Detect which cell encompasses the target text, then output its [x, y] center coordinate. 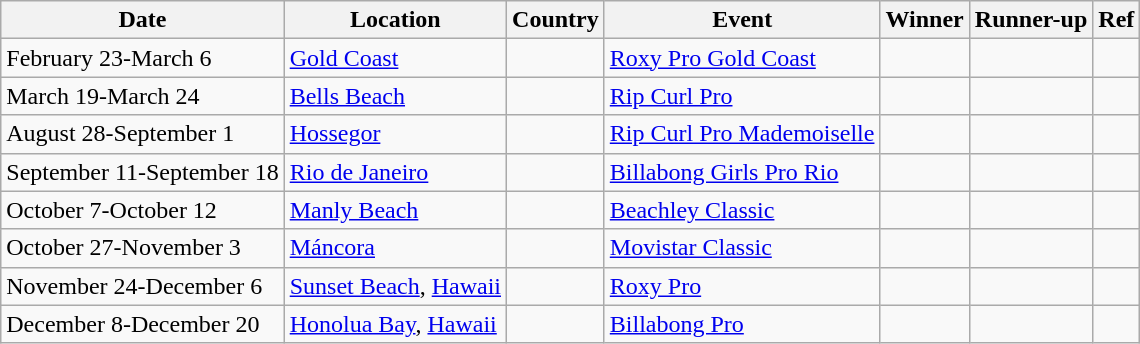
October 7-October 12 [142, 210]
Location [395, 20]
Gold Coast [395, 58]
Bells Beach [395, 96]
Movistar Classic [742, 248]
Event [742, 20]
Winner [924, 20]
Beachley Classic [742, 210]
Runner-up [1031, 20]
Manly Beach [395, 210]
November 24-December 6 [142, 286]
March 19-March 24 [142, 96]
Roxy Pro Gold Coast [742, 58]
Date [142, 20]
Roxy Pro [742, 286]
Rio de Janeiro [395, 172]
August 28-September 1 [142, 134]
December 8-December 20 [142, 324]
Billabong Girls Pro Rio [742, 172]
February 23-March 6 [142, 58]
Honolua Bay, Hawaii [395, 324]
Rip Curl Pro [742, 96]
Country [556, 20]
Billabong Pro [742, 324]
Máncora [395, 248]
October 27-November 3 [142, 248]
Hossegor [395, 134]
Rip Curl Pro Mademoiselle [742, 134]
Sunset Beach, Hawaii [395, 286]
Ref [1116, 20]
September 11-September 18 [142, 172]
